Return [x, y] of the center of cell containing provided text 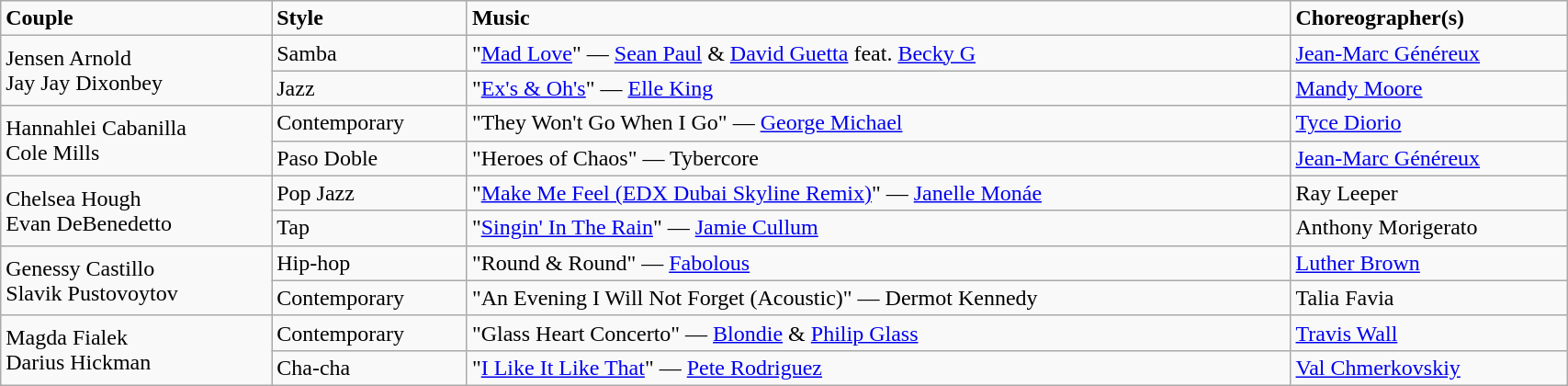
Choreographer(s) [1429, 18]
Jazz [369, 88]
"Round & Round" — Fabolous [878, 263]
"Ex's & Oh's" — Elle King [878, 88]
Music [878, 18]
Ray Leeper [1429, 193]
Anthony Morigerato [1429, 228]
Samba [369, 53]
"Heroes of Chaos" — Tybercore [878, 158]
Couple [136, 18]
Tap [369, 228]
Luther Brown [1429, 263]
Style [369, 18]
"An Evening I Will Not Forget (Acoustic)" — Dermot Kennedy [878, 298]
Magda FialekDarius Hickman [136, 350]
Genessy CastilloSlavik Pustovoytov [136, 280]
Paso Doble [369, 158]
Chelsea HoughEvan DeBenedetto [136, 210]
Pop Jazz [369, 193]
Talia Favia [1429, 298]
"They Won't Go When I Go" — George Michael [878, 123]
Hannahlei CabanillaCole Mills [136, 141]
Jensen ArnoldJay Jay Dixonbey [136, 71]
"Make Me Feel (EDX Dubai Skyline Remix)" — Janelle Monáe [878, 193]
Cha-cha [369, 368]
Travis Wall [1429, 333]
"Singin' In The Rain" — Jamie Cullum [878, 228]
Hip-hop [369, 263]
"Mad Love" — Sean Paul & David Guetta feat. Becky G [878, 53]
"Glass Heart Concerto" — Blondie & Philip Glass [878, 333]
"I Like It Like That" — Pete Rodriguez [878, 368]
Mandy Moore [1429, 88]
Val Chmerkovskiy [1429, 368]
Tyce Diorio [1429, 123]
